Scan for the cell matching the given text and deliver its [X, Y] coordinate at center. 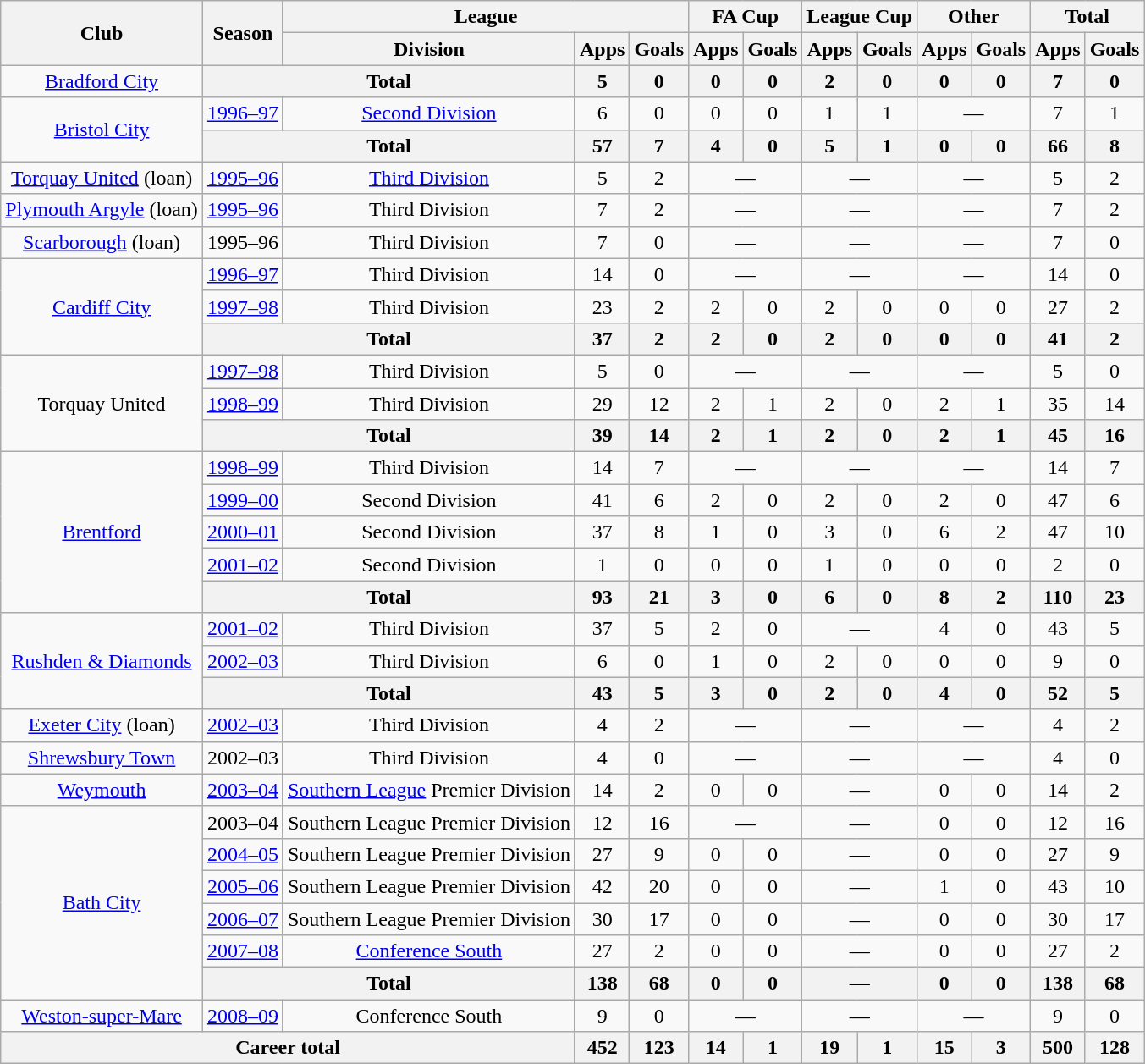
20 [659, 886]
2004–05 [242, 854]
Torquay United (loan) [102, 178]
2006–07 [242, 918]
Exeter City (loan) [102, 725]
2000–01 [242, 532]
Plymouth Argyle (loan) [102, 210]
Weston-super-Mare [102, 1016]
2005–06 [242, 886]
Scarborough (loan) [102, 242]
2008–09 [242, 1016]
93 [602, 597]
Bristol City [102, 130]
39 [602, 436]
Cardiff City [102, 306]
110 [1058, 597]
Shrewsbury Town [102, 758]
Rushden & Diamonds [102, 661]
500 [1058, 1048]
Career total [288, 1048]
29 [602, 404]
Division [428, 49]
Torquay United [102, 403]
15 [944, 1048]
128 [1115, 1048]
45 [1058, 436]
Club [102, 33]
52 [1058, 693]
19 [829, 1048]
Season [242, 33]
Bradford City [102, 81]
2007–08 [242, 951]
FA Cup [746, 17]
Other [974, 17]
123 [659, 1048]
21 [659, 597]
Weymouth [102, 790]
Brentford [102, 532]
42 [602, 886]
66 [1058, 146]
452 [602, 1048]
League Cup [860, 17]
57 [602, 146]
Bath City [102, 902]
1999–00 [242, 500]
League [486, 17]
35 [1058, 404]
